Capture the cell that displays the provided text and extract its (x, y) central coordinate. 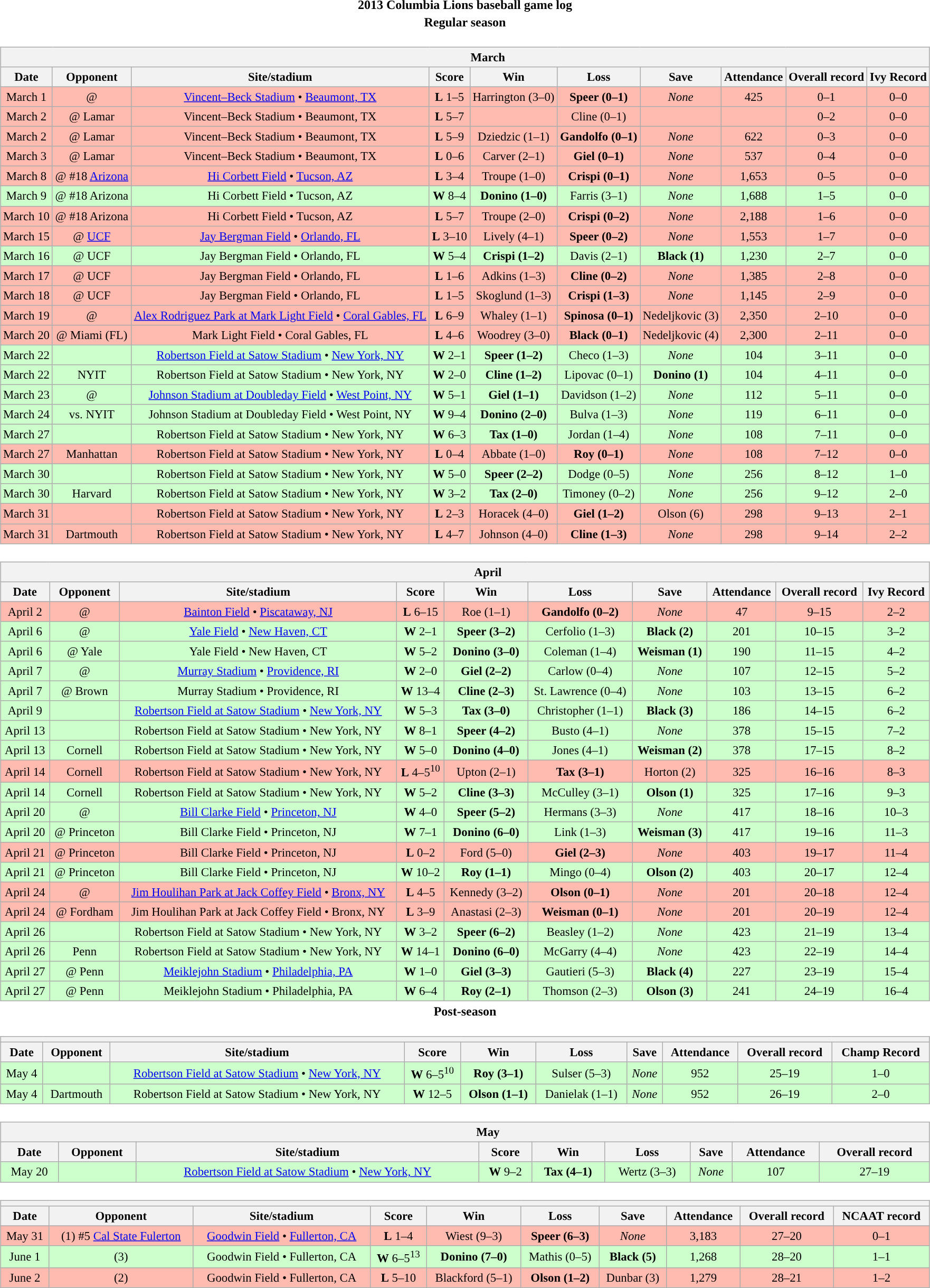
W 5–4 (450, 256)
7–12 (827, 454)
March 9 (26, 196)
1,653 (754, 176)
1,553 (754, 236)
119 (754, 415)
L 0–4 (450, 454)
W 13–4 (421, 691)
5–11 (827, 394)
L 1–6 (450, 276)
Lively (4–1) (514, 236)
622 (754, 137)
March 23 (26, 394)
Giel (1–1) (514, 394)
Black (0–1) (599, 335)
@ Brown (84, 691)
L 0–2 (421, 852)
1,230 (754, 256)
Sulser (5–3) (581, 1073)
27–20 (786, 1236)
Giel (2–2) (486, 671)
Giel (3–3) (486, 971)
14–15 (819, 711)
Coleman (1–4) (580, 651)
Crispi (0–1) (599, 176)
Troupe (1–0) (514, 176)
Olson (1–2) (560, 1277)
Whaley (1–1) (514, 315)
W 12–5 (433, 1094)
186 (742, 711)
Black (5) (632, 1256)
15–4 (896, 971)
Kennedy (3–2) (486, 892)
Checo (1–3) (599, 355)
NCAAT record (881, 1216)
Manhattan (92, 454)
Alex Rodriguez Park at Mark Light Field • Coral Gables, FL (280, 315)
11–15 (819, 651)
Champ Record (880, 1052)
Tax (4–1) (568, 1172)
Black (1) (681, 256)
1,385 (754, 276)
9–13 (827, 514)
L 2–3 (450, 514)
Weisman (0–1) (580, 911)
April (466, 572)
Mark Light Field • Coral Gables, FL (280, 335)
Speer (5–2) (486, 812)
8–3 (896, 772)
(3) (121, 1256)
2–9 (827, 295)
Cerfolio (1–3) (580, 631)
Danielak (1–1) (581, 1094)
8–12 (827, 474)
L 3–10 (450, 236)
11–4 (896, 852)
Thomson (2–3) (580, 991)
241 (742, 991)
Speer (0–2) (599, 236)
L 6–9 (450, 315)
Cline (2–3) (486, 691)
Cline (1–2) (514, 375)
4–2 (896, 651)
W 5–3 (421, 711)
Mingo (0–4) (580, 872)
Giel (0–1) (599, 156)
Wiest (9–3) (474, 1236)
Harrington (3–0) (514, 97)
Donino (2–0) (514, 415)
L 0–6 (450, 156)
(1) #5 Cal State Fulerton (121, 1236)
Gautieri (5–3) (580, 971)
Wertz (3–3) (647, 1172)
Olson (2) (670, 872)
1–1 (881, 1256)
Dunbar (3) (632, 1277)
Carver (2–1) (514, 156)
5–2 (896, 671)
W 9–2 (506, 1172)
Blackford (5–1) (474, 1277)
Davidson (1–2) (599, 394)
1,688 (754, 196)
2,350 (754, 315)
Crispi (1–3) (599, 295)
Cline (1–3) (599, 534)
@ Fordham (84, 911)
Dziedzic (1–1) (514, 137)
L 6–15 (421, 612)
May 31 (25, 1236)
March (466, 57)
Dodge (0–5) (599, 474)
Busto (4–1) (580, 730)
11–3 (896, 832)
Timoney (0–2) (599, 494)
13–15 (819, 691)
W 10–2 (421, 872)
Lipovac (0–1) (599, 375)
St. Lawrence (0–4) (580, 691)
Nedeljkovic (3) (681, 315)
W 8–4 (450, 196)
15–15 (819, 730)
vs. NYIT (92, 415)
March 20 (26, 335)
Donino (1–0) (514, 196)
March 19 (26, 315)
10–3 (896, 812)
Bulva (1–3) (599, 415)
L 5–9 (450, 137)
Horacek (4–0) (514, 514)
227 (742, 971)
Olson (1–1) (498, 1094)
537 (754, 156)
22–19 (819, 951)
Davis (2–1) (599, 256)
W 9–4 (450, 415)
6–11 (827, 415)
25–19 (784, 1073)
W 6–513 (398, 1256)
Giel (2–3) (580, 852)
0–2 (827, 117)
190 (742, 651)
Jordan (1–4) (599, 435)
Olson (3) (670, 991)
13–4 (896, 932)
Johnson (4–0) (514, 534)
16–4 (896, 991)
26–19 (784, 1094)
Skoglund (1–3) (514, 295)
March 10 (26, 216)
20–17 (819, 872)
McGarry (4–4) (580, 951)
28–21 (786, 1277)
L 3–4 (450, 176)
9–12 (827, 494)
May (466, 1132)
4–11 (827, 375)
March 1 (26, 97)
17–16 (819, 793)
June 1 (25, 1256)
W 4–0 (421, 812)
9–14 (827, 534)
Harvard (92, 494)
W 1–0 (421, 971)
Anastasi (2–3) (486, 911)
March 24 (26, 415)
Roy (0–1) (599, 454)
24–19 (819, 991)
20–18 (819, 892)
Speer (6–2) (486, 932)
Weisman (3) (670, 832)
Spinosa (0–1) (599, 315)
16–16 (819, 772)
47 (742, 612)
May 20 (30, 1172)
3–2 (896, 631)
@ Miami (FL) (92, 335)
W 5–1 (450, 394)
Donino (3–0) (486, 651)
17–15 (819, 750)
Nedeljkovic (4) (681, 335)
Carlow (0–4) (580, 671)
Weisman (2) (670, 750)
@ Yale (84, 651)
Crispi (1–2) (514, 256)
27–19 (874, 1172)
Horton (2) (670, 772)
Beasley (1–2) (580, 932)
1–2 (881, 1277)
Roy (1–1) (486, 872)
L 4–7 (450, 534)
Giel (1–2) (599, 514)
Upton (2–1) (486, 772)
W 8–1 (421, 730)
Penn (84, 951)
2–10 (827, 315)
23–19 (819, 971)
Olson (0–1) (580, 892)
Donino (4–0) (486, 750)
14–4 (896, 951)
(2) (121, 1277)
0–3 (827, 137)
3,183 (704, 1236)
Speer (4–2) (486, 730)
Speer (6–3) (560, 1236)
Tax (2–0) (514, 494)
March 8 (26, 176)
Troupe (2–0) (514, 216)
Christopher (1–1) (580, 711)
Donino (7–0) (474, 1256)
21–19 (819, 932)
1,268 (704, 1256)
Black (2) (670, 631)
W 6–4 (421, 991)
Farris (3–1) (599, 196)
1–5 (827, 196)
W 6–510 (433, 1073)
Woodrey (3–0) (514, 335)
L 4–6 (450, 335)
L 1–4 (398, 1236)
W 6–3 (450, 435)
Olson (6) (681, 514)
Tax (3–0) (486, 711)
Gandolfo (0–1) (599, 137)
McCulley (3–1) (580, 793)
March 17 (26, 276)
Speer (1–2) (514, 355)
L 3–9 (421, 911)
Roe (1–1) (486, 612)
10–15 (819, 631)
April 2 (25, 612)
Ford (5–0) (486, 852)
NYIT (92, 375)
0–5 (827, 176)
June 2 (25, 1277)
9–3 (896, 793)
Speer (2–2) (514, 474)
2–8 (827, 276)
March 16 (26, 256)
Adkins (1–3) (514, 276)
Speer (0–1) (599, 97)
Crispi (0–2) (599, 216)
Abbate (1–0) (514, 454)
1,145 (754, 295)
Cline (0–1) (599, 117)
March 15 (26, 236)
Hermans (3–3) (580, 812)
Gandolfo (0–2) (580, 612)
12–15 (819, 671)
425 (754, 97)
20–19 (819, 911)
103 (742, 691)
Black (3) (670, 711)
0–4 (827, 156)
L 4–5 (421, 892)
2–11 (827, 335)
2–1 (898, 514)
1–7 (827, 236)
19–16 (819, 832)
April 9 (25, 711)
W 7–1 (421, 832)
1,279 (704, 1277)
28–20 (786, 1256)
L 5–10 (398, 1277)
Roy (2–1) (486, 991)
Jones (4–1) (580, 750)
Mathis (0–5) (560, 1256)
3–11 (827, 355)
7–2 (896, 730)
Roy (3–1) (498, 1073)
9–15 (819, 612)
18–16 (819, 812)
2–7 (827, 256)
2,188 (754, 216)
2,300 (754, 335)
8–2 (896, 750)
7–11 (827, 435)
Cline (0–2) (599, 276)
19–17 (819, 852)
Cline (3–3) (486, 793)
Black (4) (670, 971)
Speer (3–2) (486, 631)
Link (1–3) (580, 832)
March 18 (26, 295)
112 (754, 394)
1–6 (827, 216)
Bainton Field • Piscataway, NJ (259, 612)
W 14–1 (421, 951)
Weisman (1) (670, 651)
Olson (1) (670, 793)
Donino (1) (681, 375)
March 3 (26, 156)
Tax (3–1) (580, 772)
L 4–510 (421, 772)
Tax (1–0) (514, 435)
